Detect which cell encompasses the target text, then output its (x, y) center coordinate. 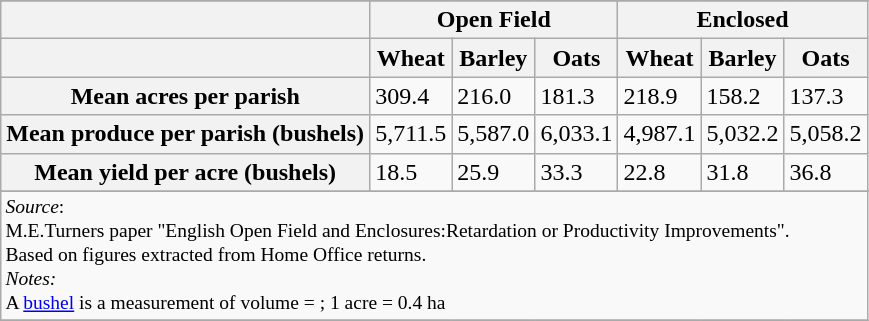
216.0 (494, 96)
18.5 (411, 172)
5,587.0 (494, 134)
22.8 (660, 172)
158.2 (742, 96)
5,711.5 (411, 134)
218.9 (660, 96)
309.4 (411, 96)
25.9 (494, 172)
137.3 (826, 96)
31.8 (742, 172)
Open Field (494, 20)
5,032.2 (742, 134)
Mean acres per parish (186, 96)
Mean yield per acre (bushels) (186, 172)
36.8 (826, 172)
Mean produce per parish (bushels) (186, 134)
Enclosed (742, 20)
4,987.1 (660, 134)
5,058.2 (826, 134)
181.3 (576, 96)
6,033.1 (576, 134)
33.3 (576, 172)
